Search for the cell housing the specified text and yield its (X, Y) center coordinate. 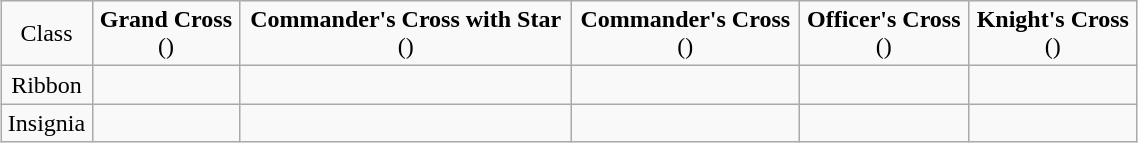
Commander's Cross with Star() (406, 34)
Insignia (46, 123)
Ribbon (46, 85)
Knight's Cross() (1053, 34)
Grand Cross() (166, 34)
Class (46, 34)
Commander's Cross() (686, 34)
Officer's Cross() (884, 34)
